Locate the cell with the specified text and output its (X, Y) center coordinate. 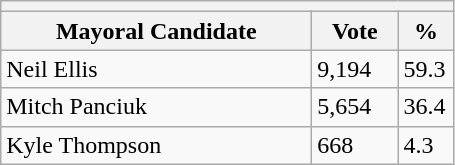
4.3 (426, 145)
% (426, 31)
59.3 (426, 69)
Neil Ellis (156, 69)
Mitch Panciuk (156, 107)
Mayoral Candidate (156, 31)
36.4 (426, 107)
668 (355, 145)
Kyle Thompson (156, 145)
9,194 (355, 69)
Vote (355, 31)
5,654 (355, 107)
